Extract the [X, Y] coordinate from the center of the cell holding the provided text.  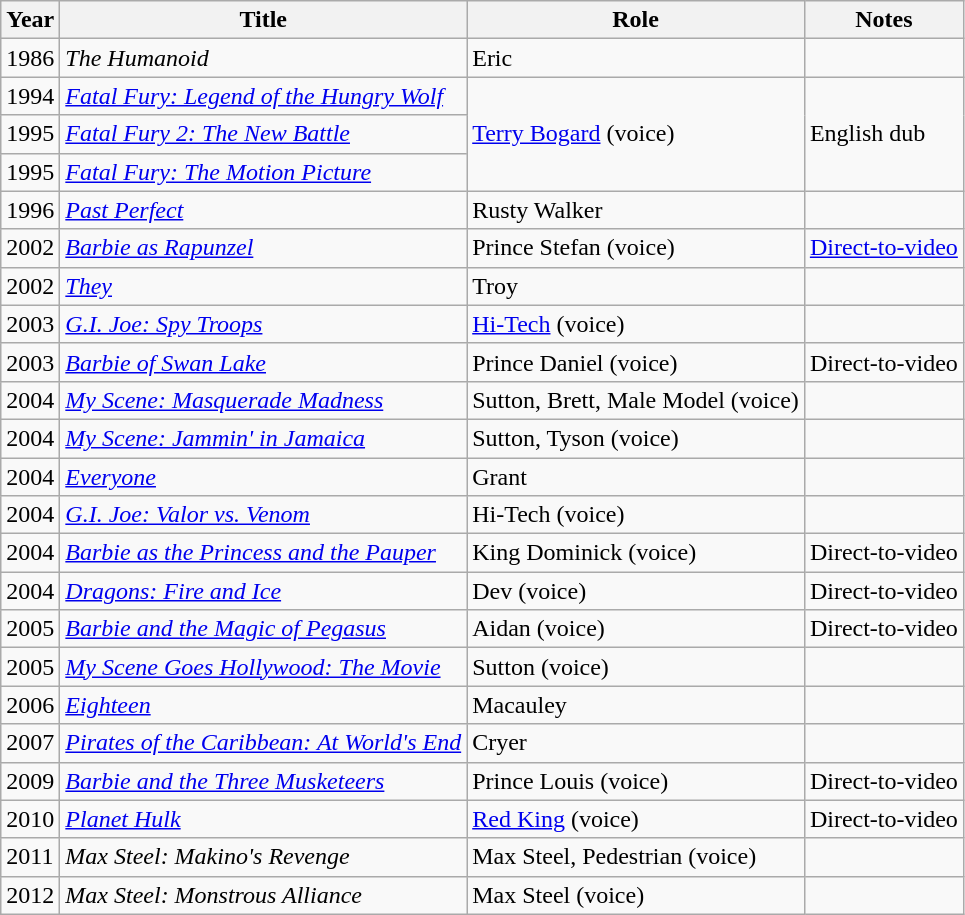
Cryer [636, 743]
Eighteen [264, 705]
My Scene: Jammin' in Jamaica [264, 438]
My Scene: Masquerade Madness [264, 400]
The Humanoid [264, 58]
2009 [30, 781]
Dev (voice) [636, 591]
Fatal Fury: Legend of the Hungry Wolf [264, 96]
Sutton, Brett, Male Model (voice) [636, 400]
Max Steel (voice) [636, 895]
Red King (voice) [636, 819]
Barbie and the Magic of Pegasus [264, 629]
2006 [30, 705]
Barbie and the Three Musketeers [264, 781]
Barbie of Swan Lake [264, 362]
1996 [30, 210]
Past Perfect [264, 210]
Rusty Walker [636, 210]
Everyone [264, 477]
1986 [30, 58]
English dub [884, 134]
Sutton (voice) [636, 667]
2012 [30, 895]
Fatal Fury 2: The New Battle [264, 134]
Prince Daniel (voice) [636, 362]
Notes [884, 20]
Prince Louis (voice) [636, 781]
Max Steel, Pedestrian (voice) [636, 857]
Sutton, Tyson (voice) [636, 438]
2011 [30, 857]
Fatal Fury: The Motion Picture [264, 172]
Barbie as Rapunzel [264, 248]
Title [264, 20]
Grant [636, 477]
Pirates of the Caribbean: At World's End [264, 743]
Planet Hulk [264, 819]
Dragons: Fire and Ice [264, 591]
1994 [30, 96]
G.I. Joe: Valor vs. Venom [264, 515]
G.I. Joe: Spy Troops [264, 324]
Troy [636, 286]
Barbie as the Princess and the Pauper [264, 553]
My Scene Goes Hollywood: The Movie [264, 667]
Prince Stefan (voice) [636, 248]
Macauley [636, 705]
Role [636, 20]
They [264, 286]
Aidan (voice) [636, 629]
Max Steel: Makino's Revenge [264, 857]
2010 [30, 819]
King Dominick (voice) [636, 553]
2007 [30, 743]
Terry Bogard (voice) [636, 134]
Year [30, 20]
Eric [636, 58]
Max Steel: Monstrous Alliance [264, 895]
